Search for the cell housing the specified text and yield its [X, Y] center coordinate. 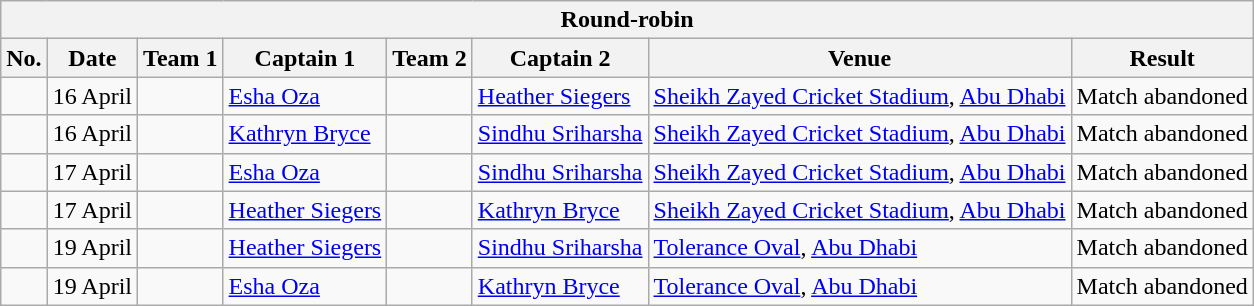
Date [92, 58]
Team 1 [181, 58]
No. [24, 58]
Result [1162, 58]
Captain 2 [560, 58]
Round-robin [628, 20]
Team 2 [430, 58]
Venue [860, 58]
Captain 1 [305, 58]
